Pinpoint the cell where the given text exists, returning its [X, Y] midpoint coordinate. 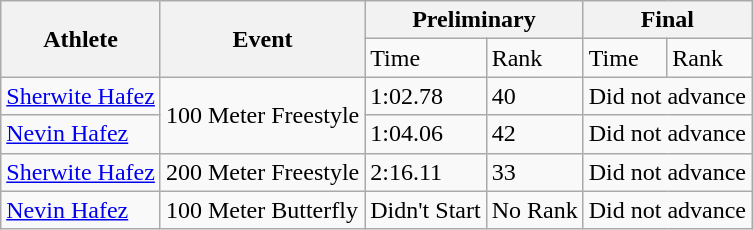
No Rank [534, 210]
Event [262, 39]
100 Meter Butterfly [262, 210]
2:16.11 [426, 172]
Didn't Start [426, 210]
40 [534, 96]
Final [667, 20]
42 [534, 134]
1:04.06 [426, 134]
33 [534, 172]
100 Meter Freestyle [262, 115]
1:02.78 [426, 96]
Preliminary [474, 20]
200 Meter Freestyle [262, 172]
Athlete [81, 39]
